For the text-containing cell, return its midpoint in [X, Y] coordinate format. 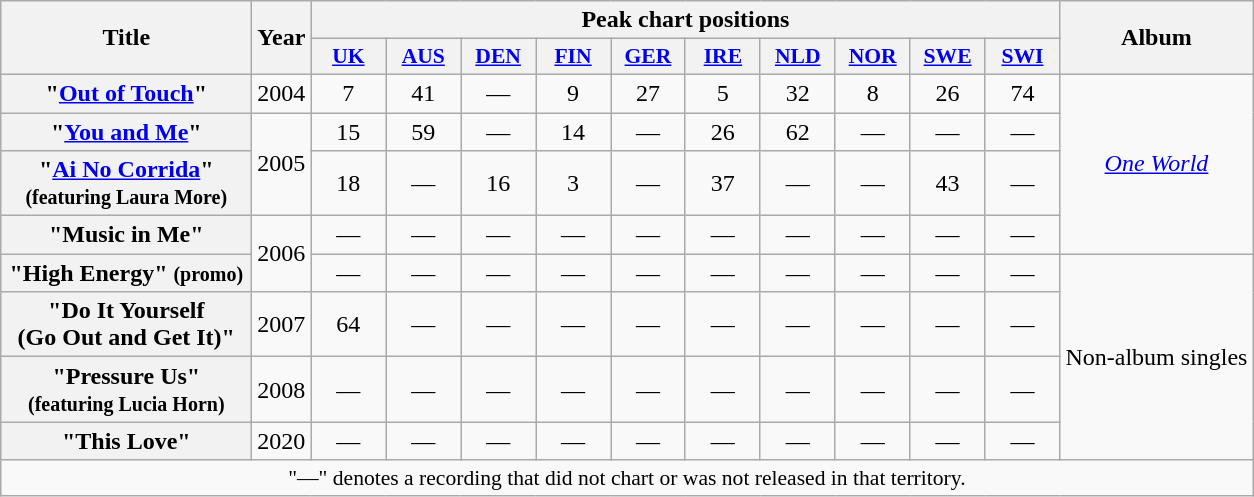
NOR [872, 57]
2006 [282, 254]
Title [126, 38]
"Ai No Corrida" (featuring Laura More) [126, 184]
41 [424, 93]
FIN [574, 57]
Year [282, 38]
DEN [498, 57]
32 [798, 93]
UK [348, 57]
One World [1156, 164]
2004 [282, 93]
"Music in Me" [126, 235]
"—" denotes a recording that did not chart or was not released in that territory. [627, 478]
43 [948, 184]
3 [574, 184]
"High Energy" (promo) [126, 273]
AUS [424, 57]
Peak chart positions [686, 20]
SWE [948, 57]
27 [648, 93]
8 [872, 93]
2007 [282, 324]
"Pressure Us" (featuring Lucia Horn) [126, 390]
SWI [1022, 57]
14 [574, 131]
15 [348, 131]
Non-album singles [1156, 357]
62 [798, 131]
7 [348, 93]
37 [722, 184]
2005 [282, 164]
"You and Me" [126, 131]
18 [348, 184]
"This Love" [126, 441]
64 [348, 324]
IRE [722, 57]
Album [1156, 38]
"Out of Touch" [126, 93]
16 [498, 184]
5 [722, 93]
59 [424, 131]
2008 [282, 390]
"Do It Yourself (Go Out and Get It)" [126, 324]
2020 [282, 441]
74 [1022, 93]
9 [574, 93]
NLD [798, 57]
GER [648, 57]
